Identify which cell holds the provided text, then report its (X, Y) central coordinate. 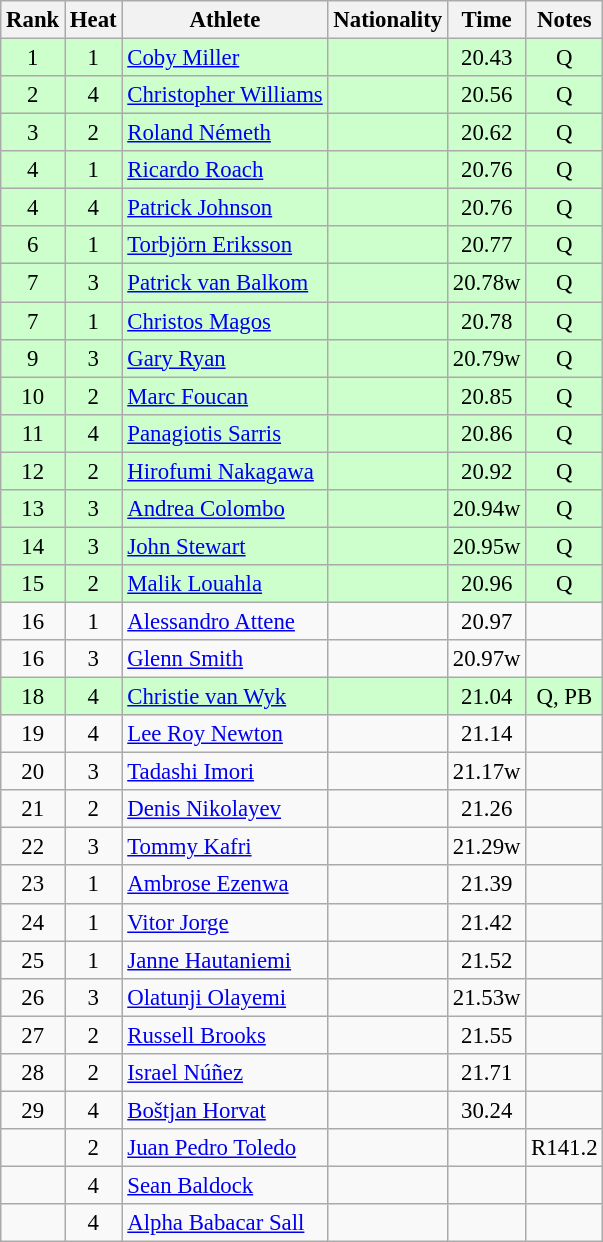
Christie van Wyk (225, 697)
Time (486, 20)
27 (33, 1035)
11 (33, 433)
Denis Nikolayev (225, 809)
13 (33, 509)
18 (33, 697)
Glenn Smith (225, 659)
R141.2 (564, 1148)
Lee Roy Newton (225, 734)
29 (33, 1110)
20.86 (486, 433)
21.17w (486, 772)
Juan Pedro Toledo (225, 1148)
9 (33, 358)
20.56 (486, 95)
Janne Hautaniemi (225, 960)
Alpha Babacar Sall (225, 1223)
Sean Baldock (225, 1185)
20.43 (486, 58)
21 (33, 809)
21.04 (486, 697)
21.39 (486, 885)
20.85 (486, 396)
Israel Núñez (225, 1073)
Russell Brooks (225, 1035)
21.29w (486, 847)
Tommy Kafri (225, 847)
20.95w (486, 546)
20.96 (486, 584)
15 (33, 584)
21.53w (486, 997)
20 (33, 772)
21.55 (486, 1035)
19 (33, 734)
Tadashi Imori (225, 772)
Torbjörn Eriksson (225, 245)
21.14 (486, 734)
Q, PB (564, 697)
Ambrose Ezenwa (225, 885)
20.78w (486, 283)
Gary Ryan (225, 358)
Boštjan Horvat (225, 1110)
Notes (564, 20)
26 (33, 997)
20.94w (486, 509)
Andrea Colombo (225, 509)
Patrick van Balkom (225, 283)
24 (33, 922)
Christopher Williams (225, 95)
10 (33, 396)
Ricardo Roach (225, 170)
Vitor Jorge (225, 922)
20.77 (486, 245)
23 (33, 885)
Alessandro Attene (225, 621)
Christos Magos (225, 321)
22 (33, 847)
20.62 (486, 133)
20.79w (486, 358)
21.42 (486, 922)
Roland Németh (225, 133)
30.24 (486, 1110)
Hirofumi Nakagawa (225, 471)
Rank (33, 20)
Olatunji Olayemi (225, 997)
Marc Foucan (225, 396)
21.26 (486, 809)
20.92 (486, 471)
Coby Miller (225, 58)
14 (33, 546)
Athlete (225, 20)
Nationality (388, 20)
Heat (94, 20)
20.97 (486, 621)
21.71 (486, 1073)
25 (33, 960)
John Stewart (225, 546)
Patrick Johnson (225, 208)
Panagiotis Sarris (225, 433)
6 (33, 245)
Malik Louahla (225, 584)
28 (33, 1073)
20.97w (486, 659)
12 (33, 471)
21.52 (486, 960)
20.78 (486, 321)
